Return the [x, y] coordinate for the center point of the cell that contains the specified text.  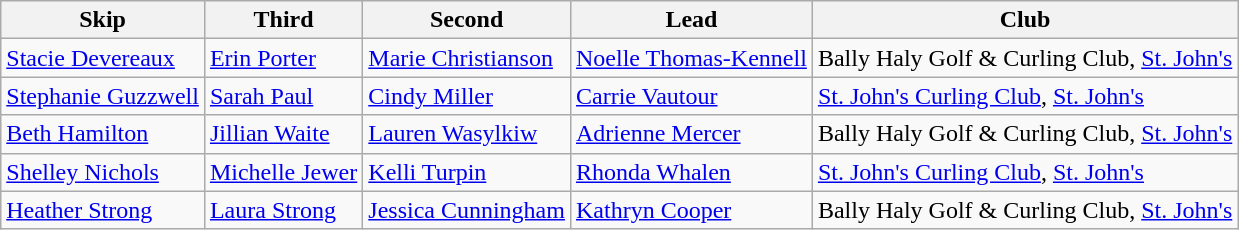
Jessica Cunningham [467, 210]
Beth Hamilton [103, 134]
Heather Strong [103, 210]
Noelle Thomas-Kennell [691, 58]
Stephanie Guzzwell [103, 96]
Kelli Turpin [467, 172]
Lead [691, 20]
Second [467, 20]
Michelle Jewer [283, 172]
Stacie Devereaux [103, 58]
Skip [103, 20]
Shelley Nichols [103, 172]
Laura Strong [283, 210]
Lauren Wasylkiw [467, 134]
Cindy Miller [467, 96]
Jillian Waite [283, 134]
Adrienne Mercer [691, 134]
Sarah Paul [283, 96]
Club [1024, 20]
Marie Christianson [467, 58]
Erin Porter [283, 58]
Rhonda Whalen [691, 172]
Third [283, 20]
Carrie Vautour [691, 96]
Kathryn Cooper [691, 210]
